From the cell containing the given text, extract its center point as (X, Y) coordinate. 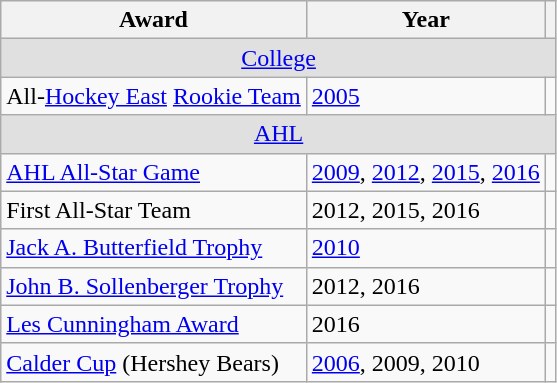
2012, 2015, 2016 (426, 210)
John B. Sollenberger Trophy (154, 286)
2012, 2016 (426, 286)
2005 (426, 96)
Year (426, 20)
Award (154, 20)
Calder Cup (Hershey Bears) (154, 362)
Les Cunningham Award (154, 324)
College (279, 58)
Jack A. Butterfield Trophy (154, 248)
2016 (426, 324)
AHL All-Star Game (154, 172)
AHL (279, 134)
First All-Star Team (154, 210)
2006, 2009, 2010 (426, 362)
2010 (426, 248)
2009, 2012, 2015, 2016 (426, 172)
All-Hockey East Rookie Team (154, 96)
